Output the [x, y] coordinate of the center of the cell containing the given text.  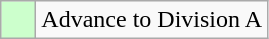
Advance to Division A [152, 20]
